Return the [X, Y] coordinate for the center point of the cell that contains the specified text.  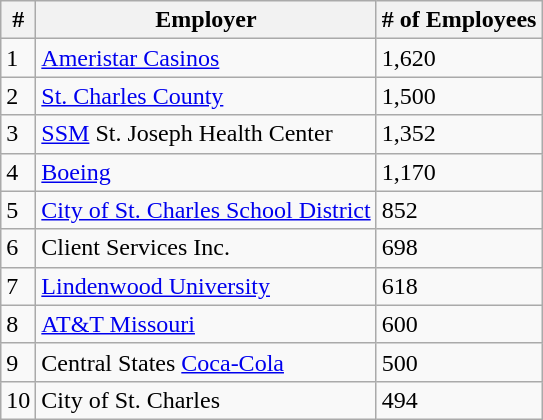
8 [18, 324]
10 [18, 400]
# [18, 20]
618 [459, 286]
St. Charles County [206, 96]
Central States Coca-Cola [206, 362]
494 [459, 400]
1,500 [459, 96]
698 [459, 248]
600 [459, 324]
City of St. Charles School District [206, 210]
1 [18, 58]
1,170 [459, 172]
1,620 [459, 58]
6 [18, 248]
Lindenwood University [206, 286]
7 [18, 286]
5 [18, 210]
2 [18, 96]
Employer [206, 20]
Client Services Inc. [206, 248]
1,352 [459, 134]
852 [459, 210]
Boeing [206, 172]
9 [18, 362]
# of Employees [459, 20]
SSM St. Joseph Health Center [206, 134]
Ameristar Casinos [206, 58]
3 [18, 134]
4 [18, 172]
City of St. Charles [206, 400]
AT&T Missouri [206, 324]
500 [459, 362]
